Detect which cell encompasses the target text, then output its (x, y) center coordinate. 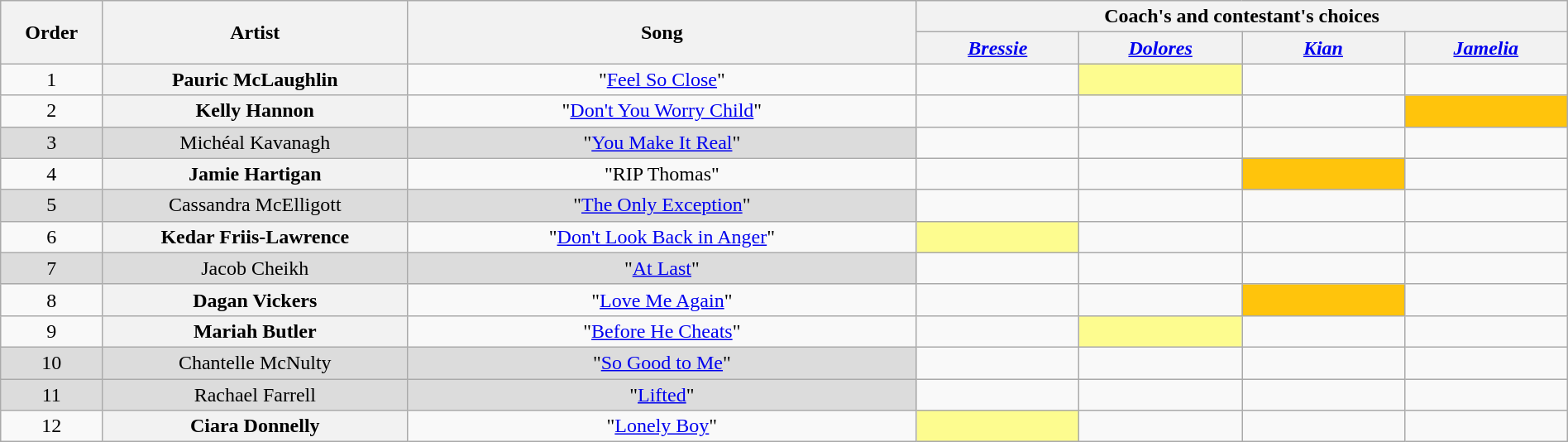
Order (51, 32)
1 (51, 79)
"RIP Thomas" (662, 174)
Cassandra McElligott (255, 205)
Kedar Friis-Lawrence (255, 237)
Kelly Hannon (255, 111)
10 (51, 363)
3 (51, 142)
Rachael Farrell (255, 395)
Kian (1323, 48)
"Feel So Close" (662, 79)
"Love Me Again" (662, 300)
9 (51, 331)
"Don't Look Back in Anger" (662, 237)
Pauric McLaughlin (255, 79)
2 (51, 111)
Bressie (997, 48)
11 (51, 395)
"So Good to Me" (662, 363)
Ciara Donnelly (255, 426)
"Don't You Worry Child" (662, 111)
Coach's and contestant's choices (1242, 17)
Jamie Hartigan (255, 174)
12 (51, 426)
Dagan Vickers (255, 300)
"You Make It Real" (662, 142)
Chantelle McNulty (255, 363)
7 (51, 268)
Song (662, 32)
8 (51, 300)
Jamelia (1485, 48)
Artist (255, 32)
Michéal Kavanagh (255, 142)
"Before He Cheats" (662, 331)
"Lifted" (662, 395)
6 (51, 237)
"At Last" (662, 268)
"Lonely Boy" (662, 426)
5 (51, 205)
4 (51, 174)
Jacob Cheikh (255, 268)
Mariah Butler (255, 331)
Dolores (1161, 48)
"The Only Exception" (662, 205)
